Output the (X, Y) coordinate of the center of the cell containing the given text.  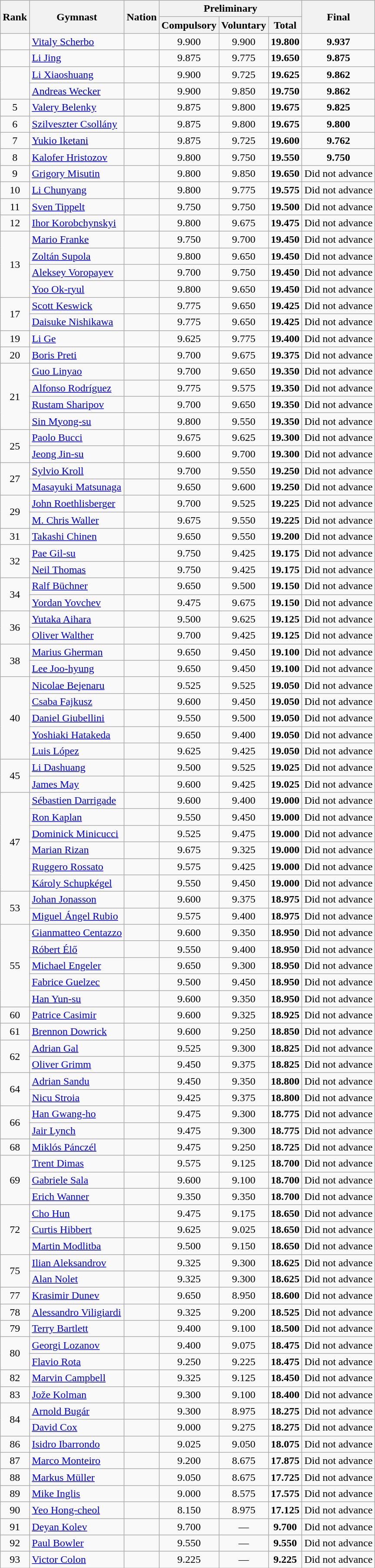
88 (15, 1477)
Victor Colon (77, 1560)
92 (15, 1543)
Daisuke Nishikawa (77, 322)
Guo Linyao (77, 372)
32 (15, 561)
68 (15, 1147)
Voluntary (243, 25)
Alessandro Viligiardi (77, 1312)
Adrian Gal (77, 1048)
86 (15, 1444)
Boris Preti (77, 355)
75 (15, 1271)
Gianmatteo Centazzo (77, 932)
Paul Bowler (77, 1543)
Aleksey Voropayev (77, 273)
47 (15, 842)
Miguel Ángel Rubio (77, 916)
Paolo Bucci (77, 437)
Oliver Walther (77, 636)
Kalofer Hristozov (77, 157)
9.175 (243, 1213)
Nicu Stroia (77, 1098)
Róbert Élő (77, 949)
Johan Jonasson (77, 900)
M. Chris Waller (77, 520)
7 (15, 140)
40 (15, 718)
17 (15, 314)
20 (15, 355)
Yoo Ok-ryul (77, 289)
90 (15, 1510)
Adrian Sandu (77, 1081)
84 (15, 1419)
Lee Joo-hyung (77, 668)
Li Jing (77, 58)
19.400 (286, 339)
Szilveszter Csollány (77, 124)
Zoltán Supola (77, 256)
89 (15, 1493)
Mike Inglis (77, 1493)
78 (15, 1312)
18.450 (286, 1378)
19.750 (286, 91)
Yeo Hong-cheol (77, 1510)
25 (15, 446)
Krasimir Dunev (77, 1296)
19.600 (286, 140)
Total (286, 25)
5 (15, 108)
Daniel Giubellini (77, 718)
Marian Rizan (77, 850)
21 (15, 396)
72 (15, 1229)
17.125 (286, 1510)
Martin Modlitba (77, 1246)
Andreas Wecker (77, 91)
Gabriele Sala (77, 1180)
Li Chunyang (77, 190)
Luis López (77, 751)
Alfonso Rodríguez (77, 388)
Li Ge (77, 339)
19.500 (286, 207)
27 (15, 479)
19.550 (286, 157)
Preliminary (231, 9)
55 (15, 965)
18.500 (286, 1329)
19.475 (286, 223)
66 (15, 1122)
87 (15, 1460)
Deyan Kolev (77, 1526)
Scott Keswick (77, 306)
Isidro Ibarrondo (77, 1444)
Gymnast (77, 17)
9.075 (243, 1345)
19.200 (286, 537)
Pae Gil-su (77, 553)
Nation (141, 17)
17.575 (286, 1493)
Ralf Büchner (77, 586)
53 (15, 908)
69 (15, 1180)
Marius Gherman (77, 652)
Li Xiaoshuang (77, 75)
Marco Monteiro (77, 1460)
18.075 (286, 1444)
Ilian Aleksandrov (77, 1263)
18.925 (286, 1015)
Sven Tippelt (77, 207)
9.150 (243, 1246)
Grigory Misutin (77, 173)
Alan Nolet (77, 1279)
John Roethlisberger (77, 504)
Terry Bartlett (77, 1329)
Masayuki Matsunaga (77, 487)
8.575 (243, 1493)
64 (15, 1089)
12 (15, 223)
Arnold Bugár (77, 1411)
17.875 (286, 1460)
34 (15, 594)
29 (15, 512)
31 (15, 537)
61 (15, 1032)
18.400 (286, 1395)
Ruggero Rossato (77, 867)
Han Gwang-ho (77, 1114)
Compulsory (189, 25)
Ihor Korobchynskyi (77, 223)
Miklós Pánczél (77, 1147)
Michael Engeler (77, 965)
David Cox (77, 1428)
Sin Myong-su (77, 421)
8 (15, 157)
Yordan Yovchev (77, 603)
36 (15, 627)
Takashi Chinen (77, 537)
Marvin Campbell (77, 1378)
Rank (15, 17)
Georgi Lozanov (77, 1345)
Brennon Dowrick (77, 1032)
83 (15, 1395)
Neil Thomas (77, 570)
45 (15, 776)
11 (15, 207)
18.725 (286, 1147)
Jeong Jin-su (77, 454)
Li Dashuang (77, 768)
Károly Schupkégel (77, 883)
13 (15, 264)
Ron Kaplan (77, 817)
Valery Belenky (77, 108)
Curtis Hibbert (77, 1229)
9.762 (339, 140)
Jair Lynch (77, 1131)
Cho Hun (77, 1213)
Markus Müller (77, 1477)
6 (15, 124)
Flavio Rota (77, 1362)
Yukio Iketani (77, 140)
60 (15, 1015)
18.600 (286, 1296)
Trent Dimas (77, 1164)
Erich Wanner (77, 1196)
9.937 (339, 42)
9 (15, 173)
Yutaka Aihara (77, 619)
19.800 (286, 42)
Mario Franke (77, 240)
Vitaly Scherbo (77, 42)
18.850 (286, 1032)
Patrice Casimir (77, 1015)
Jože Kolman (77, 1395)
17.725 (286, 1477)
19 (15, 339)
9.275 (243, 1428)
19.575 (286, 190)
19.375 (286, 355)
8.150 (189, 1510)
79 (15, 1329)
Final (339, 17)
James May (77, 784)
62 (15, 1056)
Sébastien Darrigade (77, 801)
Nicolae Bejenaru (77, 685)
91 (15, 1526)
Han Yun-su (77, 998)
19.625 (286, 75)
80 (15, 1353)
9.825 (339, 108)
Sylvio Kroll (77, 470)
82 (15, 1378)
Dominick Minicucci (77, 834)
Fabrice Guelzec (77, 982)
93 (15, 1560)
Csaba Fajkusz (77, 701)
Rustam Sharipov (77, 404)
77 (15, 1296)
38 (15, 660)
8.950 (243, 1296)
Oliver Grimm (77, 1065)
Yoshiaki Hatakeda (77, 735)
18.525 (286, 1312)
10 (15, 190)
